From the cell containing the given text, extract its center point as [x, y] coordinate. 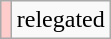
relegated [60, 20]
